Identify which cell holds the provided text, then report its [x, y] central coordinate. 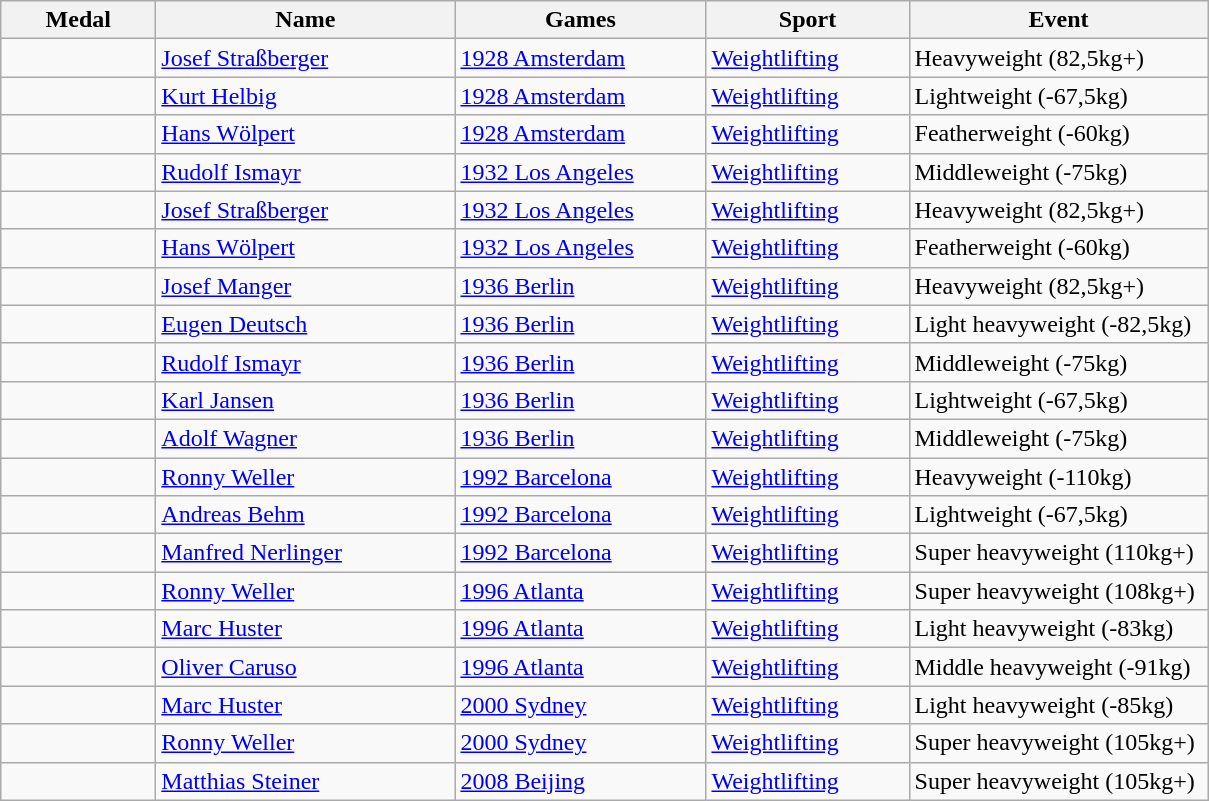
2008 Beijing [580, 781]
Middle heavyweight (-91kg) [1058, 667]
Name [306, 20]
Matthias Steiner [306, 781]
Games [580, 20]
Light heavyweight (-82,5kg) [1058, 324]
Light heavyweight (-85kg) [1058, 705]
Sport [808, 20]
Karl Jansen [306, 400]
Eugen Deutsch [306, 324]
Event [1058, 20]
Kurt Helbig [306, 96]
Josef Manger [306, 286]
Andreas Behm [306, 515]
Oliver Caruso [306, 667]
Adolf Wagner [306, 438]
Light heavyweight (-83kg) [1058, 629]
Manfred Nerlinger [306, 553]
Super heavyweight (108kg+) [1058, 591]
Medal [78, 20]
Super heavyweight (110kg+) [1058, 553]
Heavyweight (-110kg) [1058, 477]
